For the text-containing cell, return its midpoint in (x, y) coordinate format. 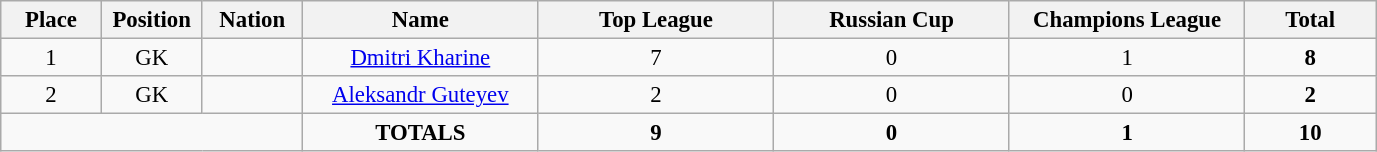
Aleksandr Guteyev (421, 95)
10 (1310, 133)
Top League (656, 20)
Place (52, 20)
Champions League (1127, 20)
Dmitri Kharine (421, 58)
Nation (252, 20)
9 (656, 133)
7 (656, 58)
Total (1310, 20)
TOTALS (421, 133)
Position (152, 20)
Name (421, 20)
8 (1310, 58)
Russian Cup (892, 20)
